Return (x, y) of the center of cell containing provided text 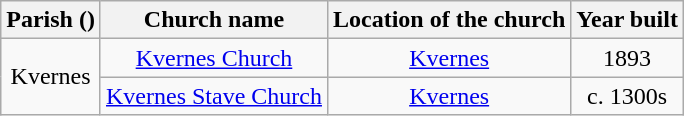
1893 (628, 58)
Church name (214, 20)
Parish () (51, 20)
Kvernes Stave Church (214, 96)
Location of the church (448, 20)
c. 1300s (628, 96)
Year built (628, 20)
Kvernes Church (214, 58)
